Determine the (x, y) coordinate at the center of the cell enclosing the given text.  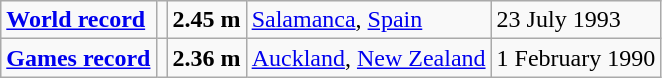
Auckland, New Zealand (368, 58)
World record (78, 20)
2.45 m (206, 20)
Games record (78, 58)
1 February 1990 (576, 58)
Salamanca, Spain (368, 20)
23 July 1993 (576, 20)
2.36 m (206, 58)
